Locate the cell with the specified text and output its (X, Y) center coordinate. 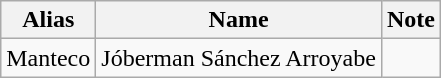
Note (410, 20)
Jóberman Sánchez Arroyabe (239, 58)
Manteco (48, 58)
Name (239, 20)
Alias (48, 20)
